Return [X, Y] of the center of cell containing provided text 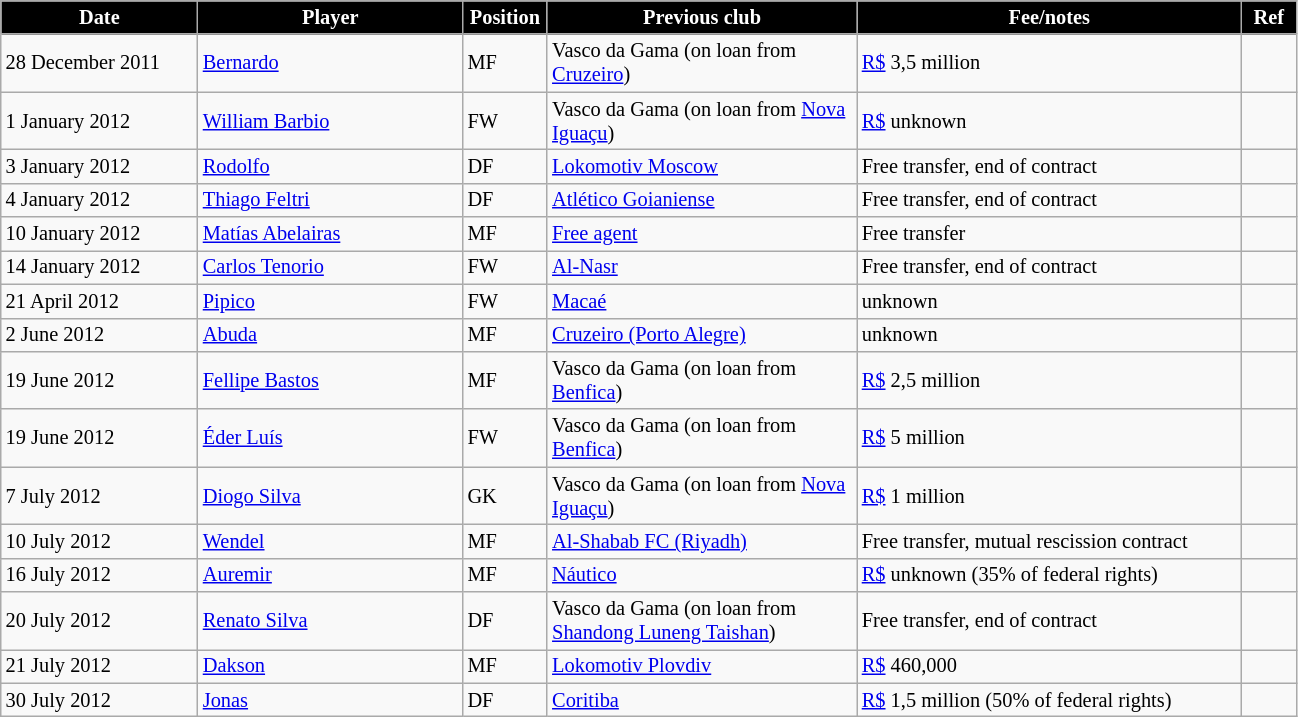
Macaé [702, 301]
R$ 460,000 [1050, 666]
7 July 2012 [100, 496]
1 January 2012 [100, 121]
Ref [1270, 17]
Abuda [330, 335]
R$ unknown [1050, 121]
William Barbio [330, 121]
16 July 2012 [100, 575]
Matías Abelairas [330, 234]
Náutico [702, 575]
4 January 2012 [100, 200]
21 April 2012 [100, 301]
20 July 2012 [100, 621]
R$ 1,5 million (50% of federal rights) [1050, 700]
Free agent [702, 234]
Fee/notes [1050, 17]
Free transfer, mutual rescission contract [1050, 541]
Al-Nasr [702, 267]
10 January 2012 [100, 234]
Atlético Goianiense [702, 200]
Free transfer [1050, 234]
R$ 5 million [1050, 438]
Al-Shabab FC (Riyadh) [702, 541]
Bernardo [330, 63]
Jonas [330, 700]
30 July 2012 [100, 700]
2 June 2012 [100, 335]
Fellipe Bastos [330, 380]
Lokomotiv Moscow [702, 166]
Lokomotiv Plovdiv [702, 666]
10 July 2012 [100, 541]
R$ 1 million [1050, 496]
Renato Silva [330, 621]
14 January 2012 [100, 267]
Thiago Feltri [330, 200]
Player [330, 17]
R$ 3,5 million [1050, 63]
Coritiba [702, 700]
Éder Luís [330, 438]
R$ 2,5 million [1050, 380]
21 July 2012 [100, 666]
Vasco da Gama (on loan from Cruzeiro) [702, 63]
Diogo Silva [330, 496]
GK [506, 496]
Previous club [702, 17]
Date [100, 17]
3 January 2012 [100, 166]
Dakson [330, 666]
Pipico [330, 301]
Vasco da Gama (on loan from Shandong Luneng Taishan) [702, 621]
Position [506, 17]
Auremir [330, 575]
R$ unknown (35% of federal rights) [1050, 575]
28 December 2011 [100, 63]
Wendel [330, 541]
Cruzeiro (Porto Alegre) [702, 335]
Carlos Tenorio [330, 267]
Rodolfo [330, 166]
